Output the [x, y] coordinate of the center of the cell containing the given text.  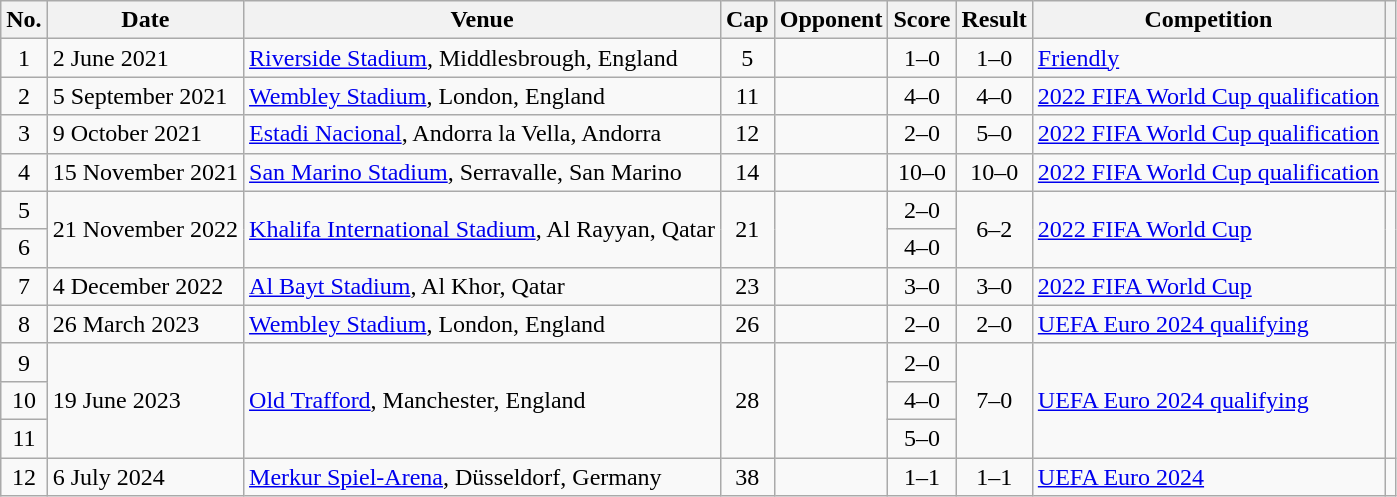
21 [747, 229]
2 [24, 96]
5 September 2021 [145, 96]
Opponent [831, 20]
Friendly [1208, 58]
Merkur Spiel-Arena, Düsseldorf, Germany [482, 477]
26 [747, 324]
8 [24, 324]
3 [24, 134]
9 [24, 362]
28 [747, 400]
38 [747, 477]
San Marino Stadium, Serravalle, San Marino [482, 172]
Old Trafford, Manchester, England [482, 400]
Al Bayt Stadium, Al Khor, Qatar [482, 286]
Cap [747, 20]
1 [24, 58]
No. [24, 20]
Date [145, 20]
Competition [1208, 20]
7–0 [994, 400]
19 June 2023 [145, 400]
6 July 2024 [145, 477]
6–2 [994, 229]
9 October 2021 [145, 134]
4 December 2022 [145, 286]
Estadi Nacional, Andorra la Vella, Andorra [482, 134]
UEFA Euro 2024 [1208, 477]
Result [994, 20]
6 [24, 248]
15 November 2021 [145, 172]
Riverside Stadium, Middlesbrough, England [482, 58]
Score [922, 20]
23 [747, 286]
21 November 2022 [145, 229]
26 March 2023 [145, 324]
10 [24, 400]
2 June 2021 [145, 58]
14 [747, 172]
Khalifa International Stadium, Al Rayyan, Qatar [482, 229]
Venue [482, 20]
4 [24, 172]
7 [24, 286]
